Find where the given text appears and provide that cell's center as (X, Y) coordinate. 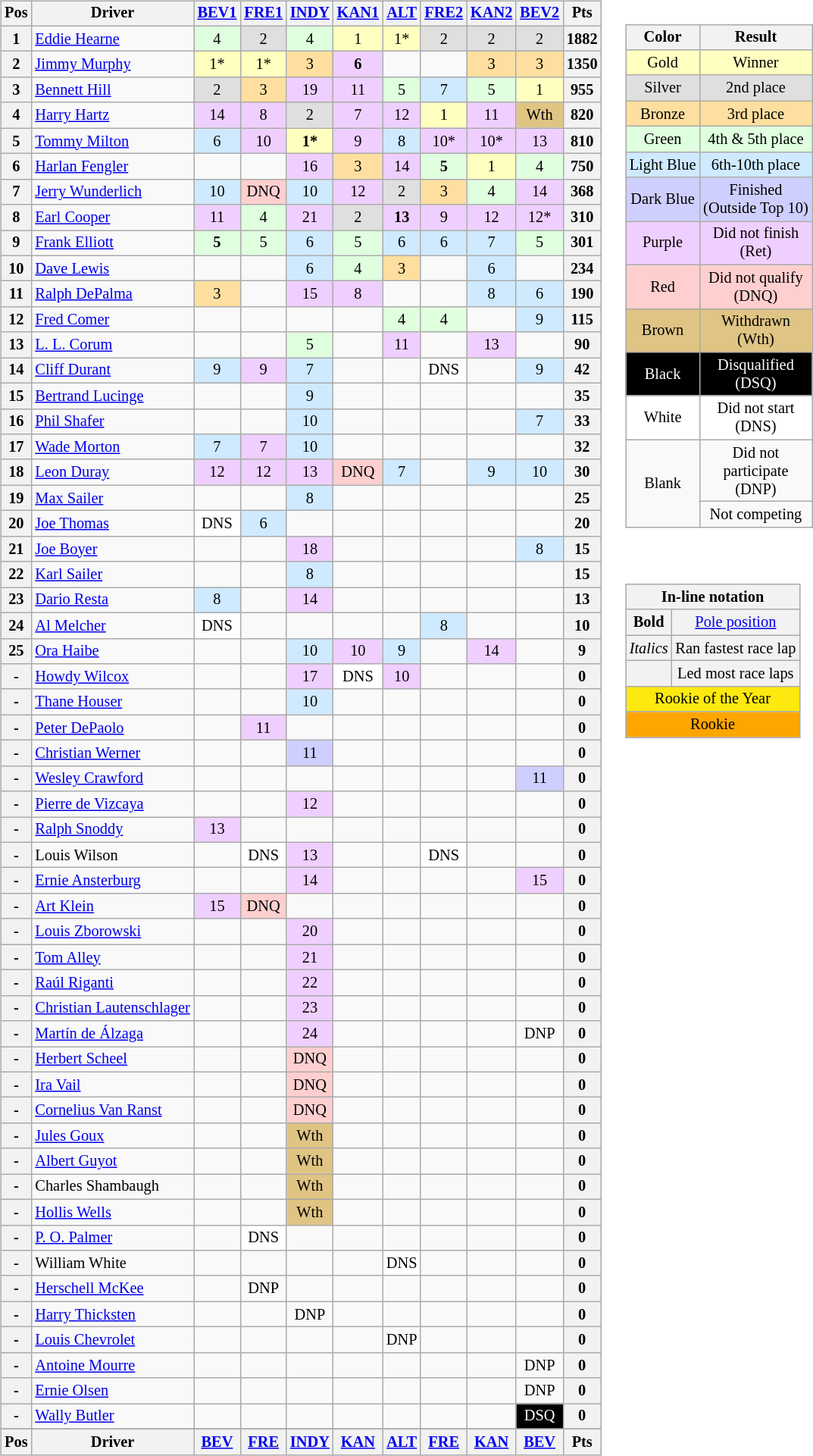
Cornelius Van Ranst (112, 1110)
KAN2 (491, 14)
Ralph DePalma (112, 294)
Howdy Wilcox (112, 677)
Dario Resta (112, 600)
Rookie of the Year (712, 699)
Earl Cooper (112, 218)
Raúl Riganti (112, 983)
1882 (582, 39)
Harry Hartz (112, 115)
Ira Vail (112, 1085)
Result (755, 37)
Brown (662, 330)
Jimmy Murphy (112, 64)
Color (662, 37)
90 (582, 345)
Did not finish(Ret) (755, 243)
Phil Shafer (112, 421)
Jerry Wunderlich (112, 192)
Leon Duray (112, 472)
Pole position (735, 622)
Louis Zborowski (112, 932)
Frank Elliott (112, 243)
Tom Alley (112, 957)
BEV1 (217, 14)
FRE1 (264, 14)
Max Sailer (112, 498)
P. O. Palmer (112, 1238)
Purple (662, 243)
32 (582, 447)
Christian Lautenschlager (112, 1008)
Art Klein (112, 906)
Silver (662, 88)
955 (582, 90)
3rd place (755, 114)
Dave Lewis (112, 268)
Led most race laps (735, 674)
Christian Werner (112, 753)
Karl Sailer (112, 575)
Charles Shambaugh (112, 1187)
6th-10th place (755, 164)
BEV2 (539, 14)
1350 (582, 64)
115 (582, 320)
Harlan Fengler (112, 167)
Did notparticipate(DNP) (755, 471)
Blank (662, 484)
368 (582, 192)
Al Melcher (112, 625)
Finished(Outside Top 10) (755, 199)
DSQ (539, 1417)
Herbert Scheel (112, 1060)
190 (582, 294)
Wade Morton (112, 447)
Bertrand Lucinge (112, 396)
Wesley Crawford (112, 778)
Did not qualify(DNQ) (755, 287)
L. L. Corum (112, 345)
Harry Thicksten (112, 1314)
FRE2 (444, 14)
Dark Blue (662, 199)
Albert Guyot (112, 1161)
Green (662, 139)
Withdrawn(Wth) (755, 330)
Louis Chevrolet (112, 1340)
Ernie Olsen (112, 1391)
Did not start(DNS) (755, 418)
234 (582, 268)
Black (662, 374)
2nd place (755, 88)
Joe Thomas (112, 524)
Wally Butler (112, 1417)
12* (539, 218)
Disqualified(DSQ) (755, 374)
Hollis Wells (112, 1212)
Ran fastest race lap (735, 648)
Bold (649, 622)
33 (582, 421)
Bronze (662, 114)
Rookie (712, 725)
810 (582, 141)
Light Blue (662, 164)
30 (582, 472)
42 (582, 371)
Antoine Mourre (112, 1365)
Martín de Álzaga (112, 1034)
750 (582, 167)
Eddie Hearne (112, 39)
Peter DePaolo (112, 728)
Tommy Milton (112, 141)
Louis Wilson (112, 855)
Winner (755, 63)
William White (112, 1263)
310 (582, 218)
In-line notation (712, 597)
Cliff Durant (112, 371)
4th & 5th place (755, 139)
301 (582, 243)
35 (582, 396)
Not competing (755, 515)
Ernie Ansterburg (112, 881)
Red (662, 287)
Fred Comer (112, 320)
KAN1 (358, 14)
Gold (662, 63)
Pierre de Vizcaya (112, 804)
Thane Houser (112, 702)
Joe Boyer (112, 549)
Bennett Hill (112, 90)
Ralph Snoddy (112, 830)
820 (582, 115)
Ora Haibe (112, 651)
Jules Goux (112, 1136)
Italics (649, 648)
Herschell McKee (112, 1288)
White (662, 418)
